Provide the (X, Y) coordinate of the cell's center where the given text is located.  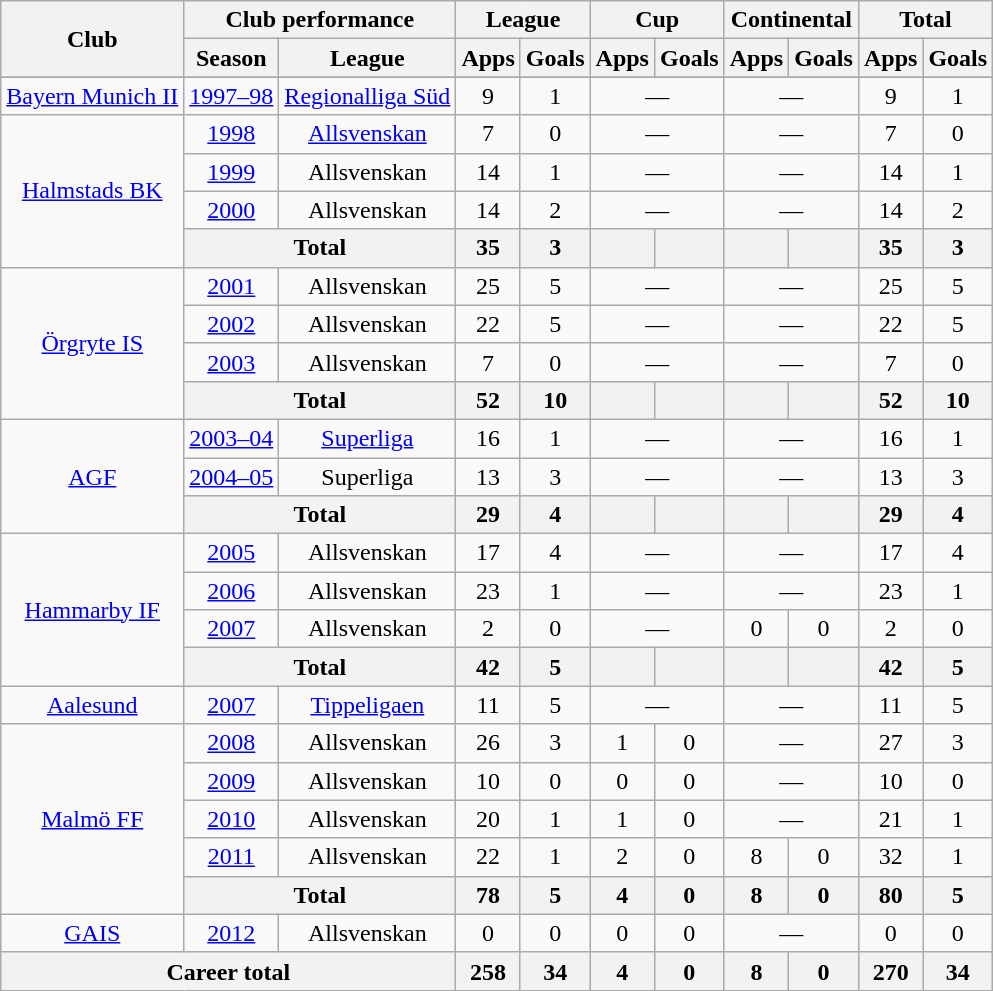
AGF (92, 476)
1997–98 (232, 96)
2003–04 (232, 438)
2012 (232, 933)
2008 (232, 743)
2010 (232, 819)
20 (488, 819)
Örgryte IS (92, 343)
2001 (232, 286)
258 (488, 971)
80 (890, 895)
Club (92, 39)
Cup (657, 20)
Season (232, 58)
1999 (232, 172)
1998 (232, 134)
Club performance (320, 20)
Malmö FF (92, 819)
270 (890, 971)
Hammarby IF (92, 610)
Bayern Munich II (92, 96)
2006 (232, 591)
26 (488, 743)
2000 (232, 210)
32 (890, 857)
Career total (228, 971)
Regionalliga Süd (368, 96)
2009 (232, 781)
2005 (232, 553)
2004–05 (232, 477)
78 (488, 895)
2002 (232, 324)
2011 (232, 857)
GAIS (92, 933)
21 (890, 819)
2003 (232, 362)
Aalesund (92, 705)
Tippeligaen (368, 705)
Halmstads BK (92, 191)
Continental (791, 20)
27 (890, 743)
